Return the [x, y] coordinate for the center point of the cell that contains the specified text.  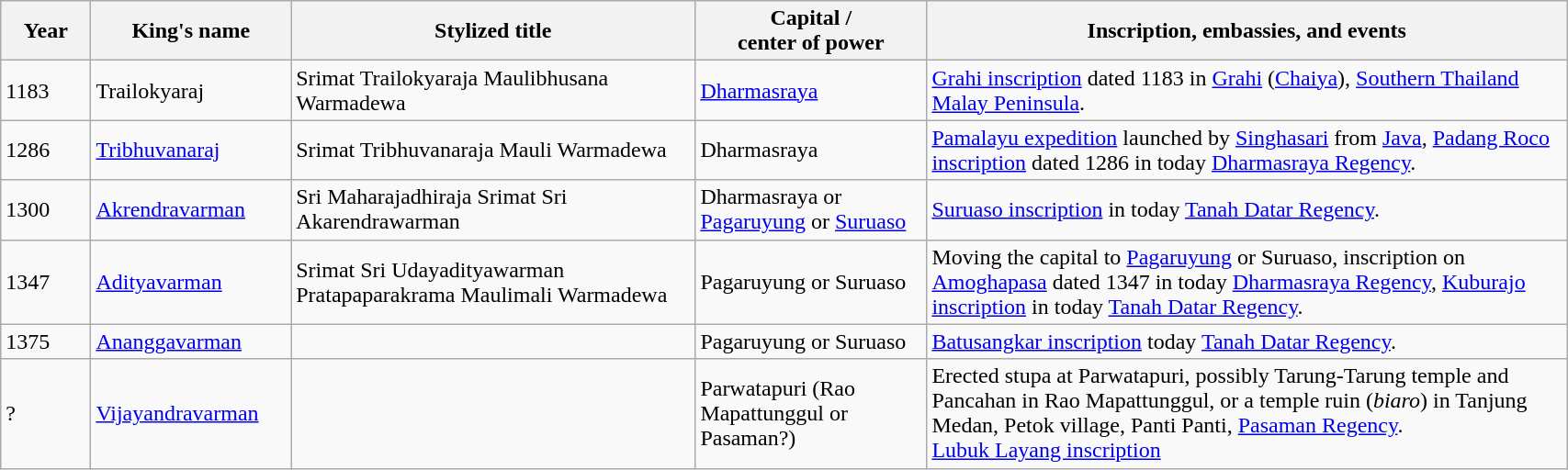
1183 [46, 90]
King's name [191, 31]
Stylized title [493, 31]
Trailokyaraj [191, 90]
Ananggavarman [191, 341]
1375 [46, 341]
1286 [46, 151]
? [46, 413]
Sri Maharajadhiraja Srimat Sri Akarendrawarman [493, 209]
Grahi inscription dated 1183 in Grahi (Chaiya), Southern Thailand Malay Peninsula. [1247, 90]
Parwatapuri (Rao Mapattunggul or Pasaman?) [811, 413]
Akrendravarman [191, 209]
1300 [46, 209]
Batusangkar inscription today Tanah Datar Regency. [1247, 341]
Srimat Sri Udayadityawarman Pratapaparakrama Maulimali Warmadewa [493, 282]
Year [46, 31]
Capital /center of power [811, 31]
Suruaso inscription in today Tanah Datar Regency. [1247, 209]
Srimat Tribhuvanaraja Mauli Warmadewa [493, 151]
Tribhuvanaraj [191, 151]
Dharmasraya or Pagaruyung or Suruaso [811, 209]
Adityavarman [191, 282]
Pamalayu expedition launched by Singhasari from Java, Padang Roco inscription dated 1286 in today Dharmasraya Regency. [1247, 151]
Srimat Trailokyaraja Maulibhusana Warmadewa [493, 90]
Inscription, embassies, and events [1247, 31]
1347 [46, 282]
Vijayandravarman [191, 413]
